Capture the cell that displays the provided text and extract its [X, Y] central coordinate. 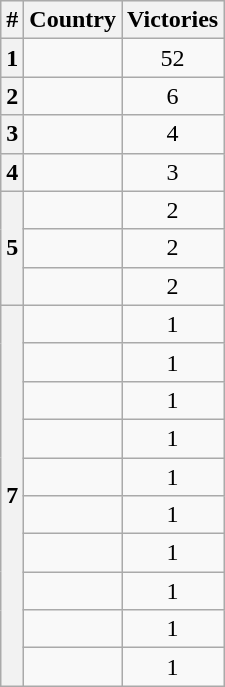
Victories [173, 20]
7 [12, 496]
# [12, 20]
Country [73, 20]
52 [173, 58]
6 [173, 96]
5 [12, 248]
